Return the [X, Y] coordinate for the center point of the cell that contains the specified text.  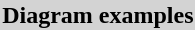
Diagram examples [98, 15]
